Locate the cell with the specified text and output its (x, y) center coordinate. 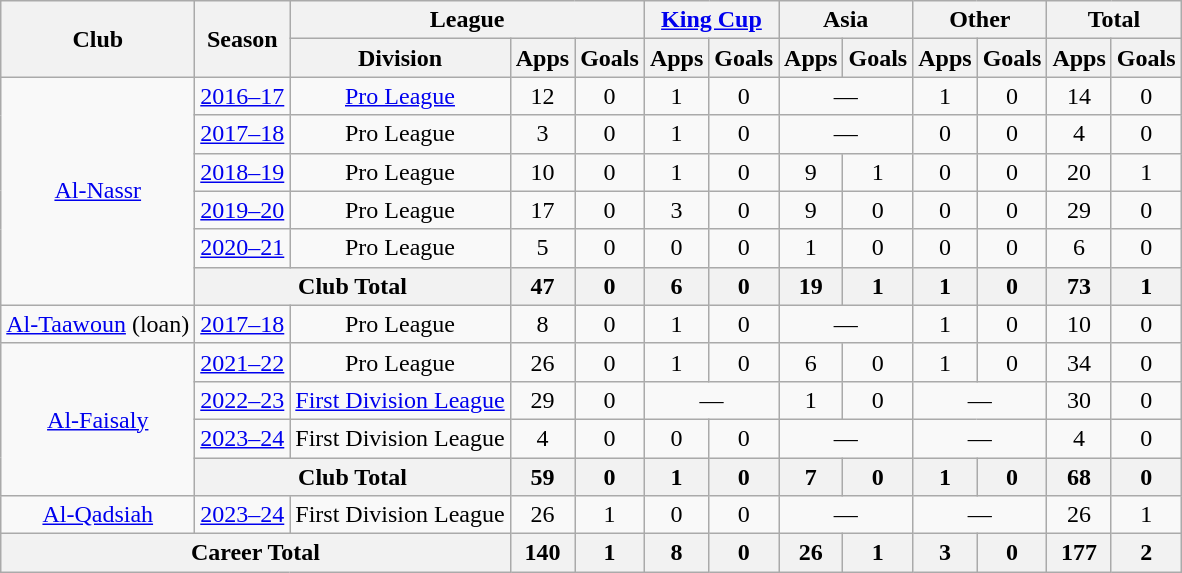
20 (1079, 172)
2016–17 (242, 96)
47 (542, 286)
7 (811, 477)
5 (542, 248)
19 (811, 286)
League (468, 20)
King Cup (711, 20)
Career Total (256, 553)
2021–22 (242, 362)
30 (1079, 400)
Al-Nassr (98, 191)
2 (1146, 553)
177 (1079, 553)
Asia (846, 20)
2018–19 (242, 172)
73 (1079, 286)
Club (98, 39)
Al-Taawoun (loan) (98, 324)
Total (1114, 20)
68 (1079, 477)
34 (1079, 362)
Al-Faisaly (98, 419)
59 (542, 477)
140 (542, 553)
Season (242, 39)
Al-Qadsiah (98, 515)
Other (980, 20)
2020–21 (242, 248)
2019–20 (242, 210)
14 (1079, 96)
12 (542, 96)
17 (542, 210)
Division (400, 58)
2022–23 (242, 400)
